Return the (X, Y) coordinate for the center point of the cell that contains the specified text.  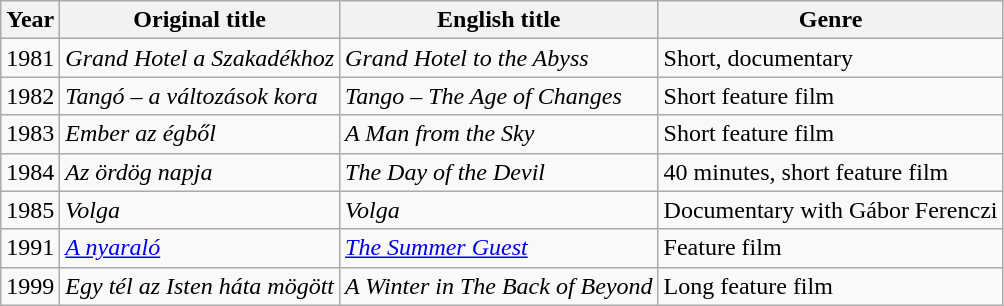
Grand Hotel a Szakadékhoz (200, 58)
Year (30, 20)
A Winter in The Back of Beyond (500, 286)
Egy tél az Isten háta mögött (200, 286)
Tango – The Age of Changes (500, 96)
The Summer Guest (500, 248)
Documentary with Gábor Ferenczi (830, 210)
A nyaraló (200, 248)
1981 (30, 58)
Az ördög napja (200, 172)
Original title (200, 20)
Tangó – a változások kora (200, 96)
1991 (30, 248)
Genre (830, 20)
Long feature film (830, 286)
Ember az égből (200, 134)
1999 (30, 286)
40 minutes, short feature film (830, 172)
1984 (30, 172)
Feature film (830, 248)
1985 (30, 210)
Short, documentary (830, 58)
The Day of the Devil (500, 172)
Grand Hotel to the Abyss (500, 58)
1982 (30, 96)
1983 (30, 134)
A Man from the Sky (500, 134)
English title (500, 20)
